Provide the [x, y] coordinate of the cell's center where the given text is located.  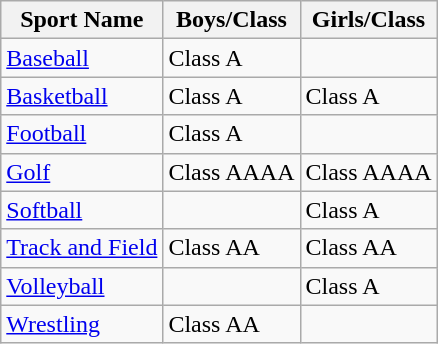
Football [82, 134]
Softball [82, 210]
Volleyball [82, 286]
Boys/Class [232, 20]
Baseball [82, 58]
Track and Field [82, 248]
Basketball [82, 96]
Girls/Class [368, 20]
Golf [82, 172]
Wrestling [82, 324]
Sport Name [82, 20]
